Search for the cell housing the specified text and yield its [X, Y] center coordinate. 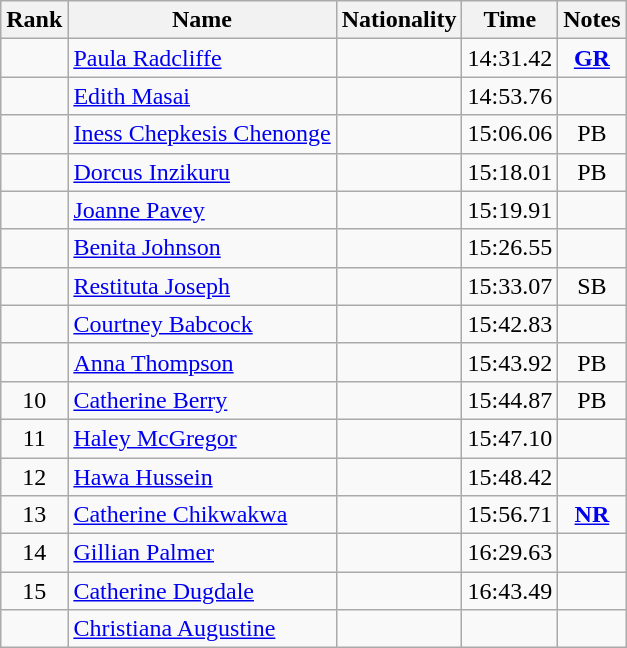
Notes [592, 20]
16:29.63 [510, 553]
GR [592, 58]
Name [202, 20]
15:43.92 [510, 362]
15:18.01 [510, 172]
13 [34, 515]
Joanne Pavey [202, 210]
Courtney Babcock [202, 324]
Dorcus Inzikuru [202, 172]
Iness Chepkesis Chenonge [202, 134]
14:31.42 [510, 58]
14:53.76 [510, 96]
15:19.91 [510, 210]
12 [34, 477]
Catherine Chikwakwa [202, 515]
15:33.07 [510, 286]
Gillian Palmer [202, 553]
14 [34, 553]
15:42.83 [510, 324]
15:48.42 [510, 477]
Christiana Augustine [202, 629]
15:44.87 [510, 400]
Rank [34, 20]
Time [510, 20]
10 [34, 400]
Catherine Dugdale [202, 591]
16:43.49 [510, 591]
Anna Thompson [202, 362]
15 [34, 591]
Hawa Hussein [202, 477]
Edith Masai [202, 96]
Restituta Joseph [202, 286]
15:47.10 [510, 438]
Nationality [399, 20]
Haley McGregor [202, 438]
SB [592, 286]
Catherine Berry [202, 400]
15:06.06 [510, 134]
15:56.71 [510, 515]
Paula Radcliffe [202, 58]
15:26.55 [510, 248]
11 [34, 438]
NR [592, 515]
Benita Johnson [202, 248]
